Scan for the cell matching the given text and deliver its (X, Y) coordinate at center. 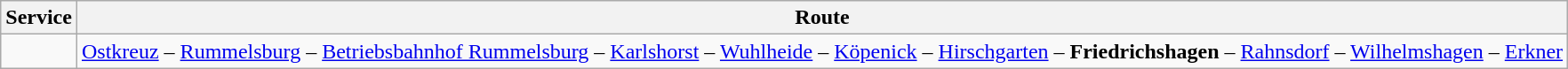
Service (39, 18)
Route (821, 18)
